Detect which cell encompasses the target text, then output its (x, y) center coordinate. 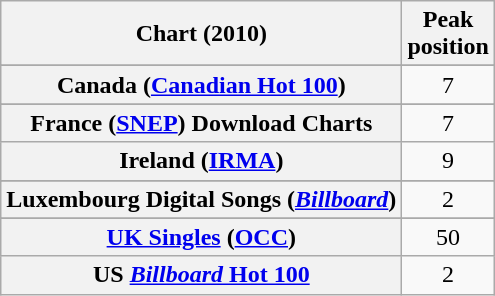
Luxembourg Digital Songs (Billboard) (202, 199)
UK Singles (OCC) (202, 237)
Canada (Canadian Hot 100) (202, 85)
Chart (2010) (202, 34)
US Billboard Hot 100 (202, 275)
50 (448, 237)
France (SNEP) Download Charts (202, 123)
Peakposition (448, 34)
9 (448, 161)
Ireland (IRMA) (202, 161)
